Provide the (x, y) coordinate of the cell's center where the given text is located.  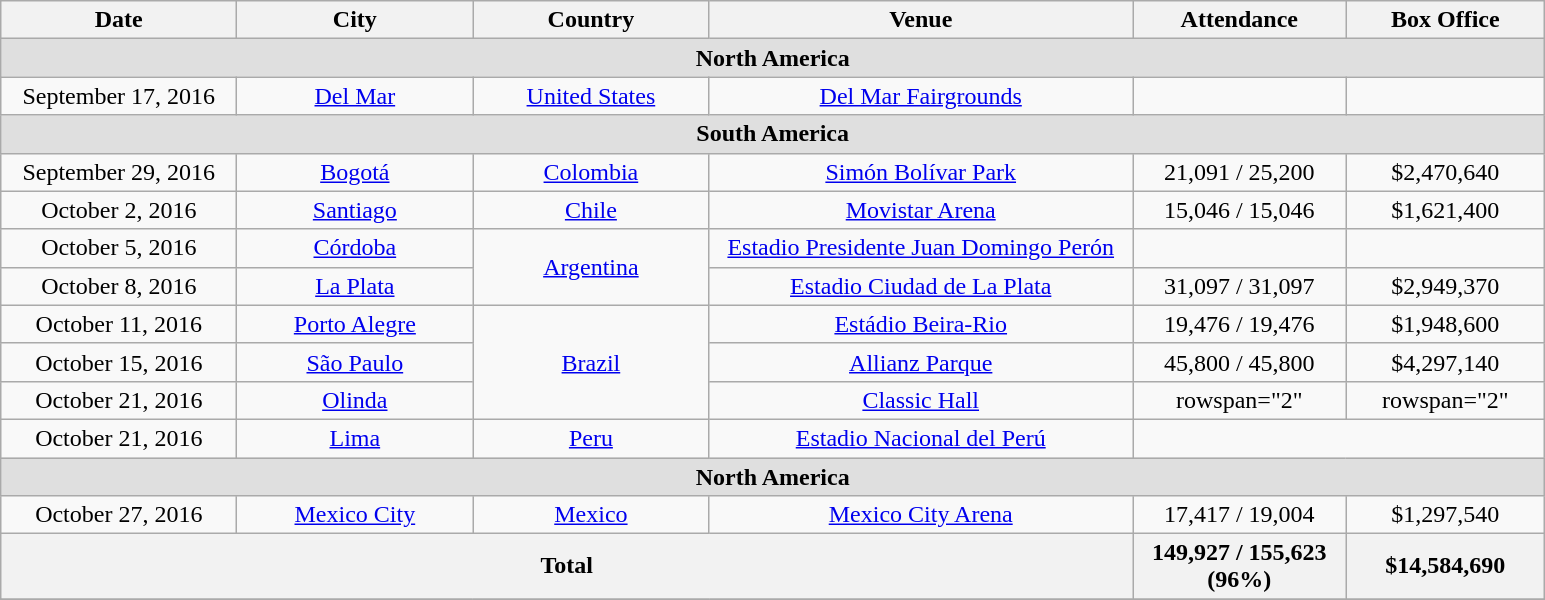
Estadio Nacional del Perú (921, 438)
Estadio Ciudad de La Plata (921, 286)
October 2, 2016 (119, 210)
$1,297,540 (1446, 515)
Lima (355, 438)
Classic Hall (921, 400)
Colombia (591, 172)
Peru (591, 438)
15,046 / 15,046 (1239, 210)
Mexico City (355, 515)
Del Mar (355, 96)
17,417 / 19,004 (1239, 515)
Chile (591, 210)
Venue (921, 20)
Mexico City Arena (921, 515)
Del Mar Fairgrounds (921, 96)
45,800 / 45,800 (1239, 362)
$1,948,600 (1446, 324)
$4,297,140 (1446, 362)
149,927 / 155,623 (96%) (1239, 566)
Estadio Presidente Juan Domingo Perón (921, 248)
Estádio Beira-Rio (921, 324)
$14,584,690 (1446, 566)
$2,470,640 (1446, 172)
Total (567, 566)
31,097 / 31,097 (1239, 286)
October 11, 2016 (119, 324)
Allianz Parque (921, 362)
City (355, 20)
19,476 / 19,476 (1239, 324)
Córdoba (355, 248)
South America (773, 134)
$1,621,400 (1446, 210)
Porto Alegre (355, 324)
September 29, 2016 (119, 172)
São Paulo (355, 362)
October 8, 2016 (119, 286)
Movistar Arena (921, 210)
Olinda (355, 400)
September 17, 2016 (119, 96)
United States (591, 96)
Date (119, 20)
Attendance (1239, 20)
Argentina (591, 267)
$2,949,370 (1446, 286)
21,091 / 25,200 (1239, 172)
October 27, 2016 (119, 515)
Mexico (591, 515)
Box Office (1446, 20)
Country (591, 20)
October 15, 2016 (119, 362)
La Plata (355, 286)
Bogotá (355, 172)
Brazil (591, 362)
October 5, 2016 (119, 248)
Simón Bolívar Park (921, 172)
Santiago (355, 210)
